Return [X, Y] of the center of cell containing provided text 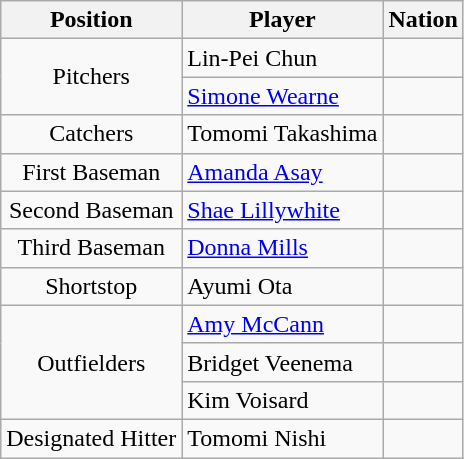
Amanda Asay [282, 172]
Shortstop [92, 286]
Donna Mills [282, 248]
First Baseman [92, 172]
Shae Lillywhite [282, 210]
Amy McCann [282, 324]
Nation [423, 20]
Second Baseman [92, 210]
Lin-Pei Chun [282, 58]
Kim Voisard [282, 400]
Catchers [92, 134]
Simone Wearne [282, 96]
Position [92, 20]
Designated Hitter [92, 438]
Player [282, 20]
Tomomi Takashima [282, 134]
Outfielders [92, 362]
Third Baseman [92, 248]
Ayumi Ota [282, 286]
Pitchers [92, 77]
Bridget Veenema [282, 362]
Tomomi Nishi [282, 438]
